From the cell containing the given text, extract its center point as (x, y) coordinate. 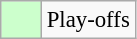
Play-offs (88, 20)
